Capture the cell that displays the provided text and extract its [x, y] central coordinate. 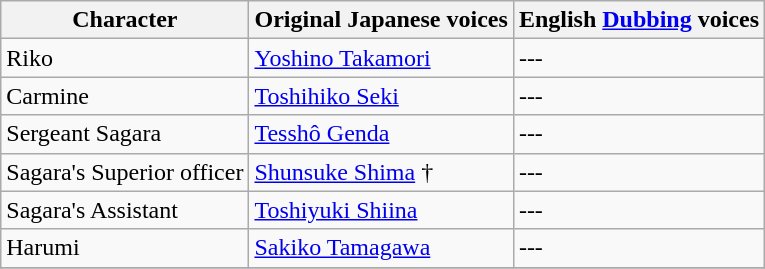
Sagara's Superior officer [125, 172]
Shunsuke Shima † [381, 172]
Tesshô Genda [381, 134]
Toshihiko Seki [381, 96]
Sakiko Tamagawa [381, 248]
Riko [125, 58]
Yoshino Takamori [381, 58]
Original Japanese voices [381, 20]
Sergeant Sagara [125, 134]
Carmine [125, 96]
English Dubbing voices [638, 20]
Harumi [125, 248]
Character [125, 20]
Toshiyuki Shiina [381, 210]
Sagara's Assistant [125, 210]
